Extract the [x, y] coordinate from the center of the cell holding the provided text.  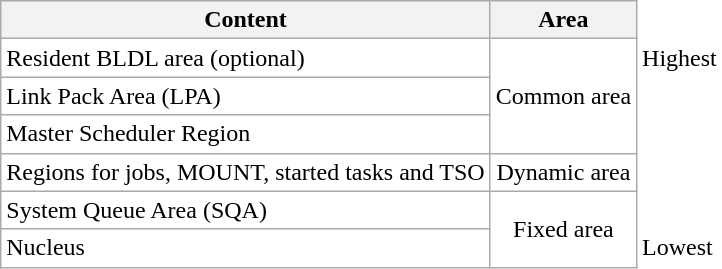
Fixed area [563, 229]
Resident BLDL area (optional) [246, 58]
Master Scheduler Region [246, 134]
Common area [563, 96]
Dynamic area [563, 172]
Nucleus [246, 248]
Area [563, 20]
Content [246, 20]
Lowest [680, 248]
Regions for jobs, MOUNT, started tasks and TSO [246, 172]
System Queue Area (SQA) [246, 210]
Link Pack Area (LPA) [246, 96]
Highest [680, 58]
